For the text-containing cell, return its midpoint in (X, Y) coordinate format. 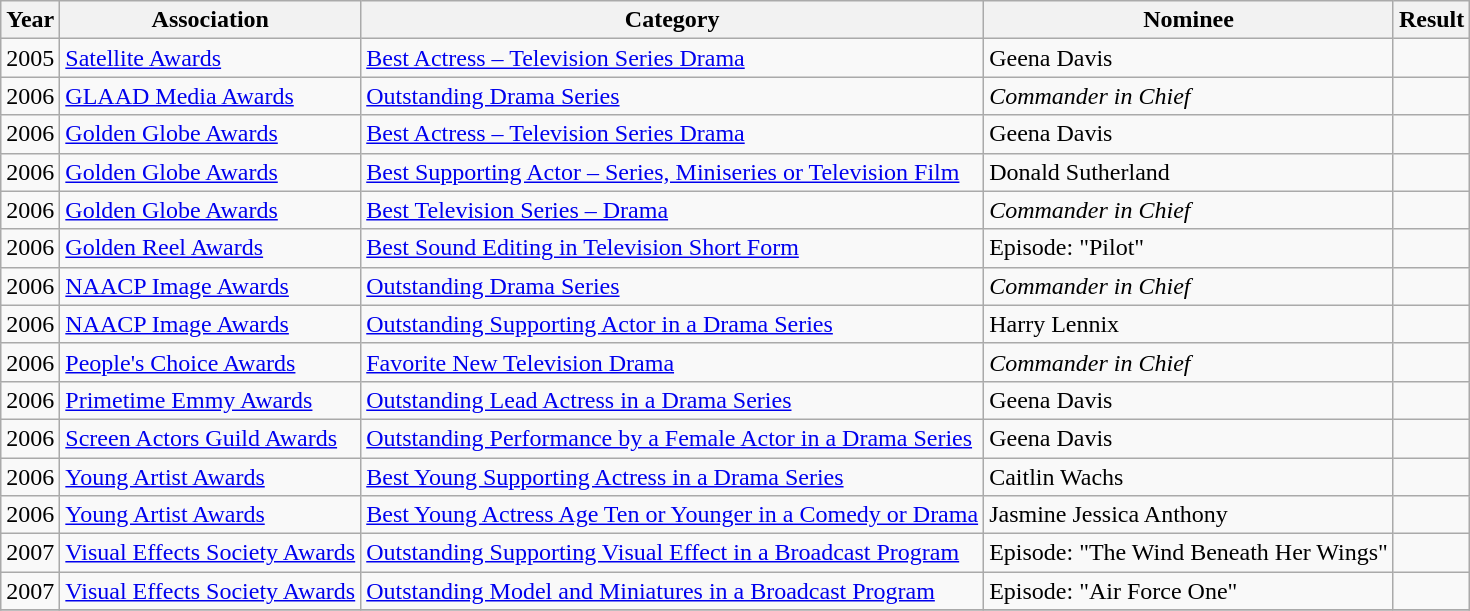
Episode: "Pilot" (1189, 248)
Caitlin Wachs (1189, 477)
Primetime Emmy Awards (210, 400)
Year (30, 20)
Outstanding Supporting Visual Effect in a Broadcast Program (672, 553)
Result (1431, 20)
Favorite New Television Drama (672, 362)
Outstanding Lead Actress in a Drama Series (672, 400)
Outstanding Performance by a Female Actor in a Drama Series (672, 438)
Satellite Awards (210, 58)
Harry Lennix (1189, 324)
Best Sound Editing in Television Short Form (672, 248)
Best Television Series – Drama (672, 210)
2005 (30, 58)
Outstanding Model and Miniatures in a Broadcast Program (672, 591)
Best Supporting Actor – Series, Miniseries or Television Film (672, 172)
Screen Actors Guild Awards (210, 438)
Association (210, 20)
Episode: "The Wind Beneath Her Wings" (1189, 553)
Best Young Supporting Actress in a Drama Series (672, 477)
Episode: "Air Force One" (1189, 591)
Outstanding Supporting Actor in a Drama Series (672, 324)
Nominee (1189, 20)
Donald Sutherland (1189, 172)
Jasmine Jessica Anthony (1189, 515)
Golden Reel Awards (210, 248)
Best Young Actress Age Ten or Younger in a Comedy or Drama (672, 515)
GLAAD Media Awards (210, 96)
People's Choice Awards (210, 362)
Category (672, 20)
